Locate the cell with the specified text and output its [x, y] center coordinate. 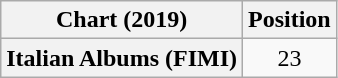
Chart (2019) [122, 20]
Italian Albums (FIMI) [122, 58]
23 [290, 58]
Position [290, 20]
